Return [x, y] of the center of cell containing provided text 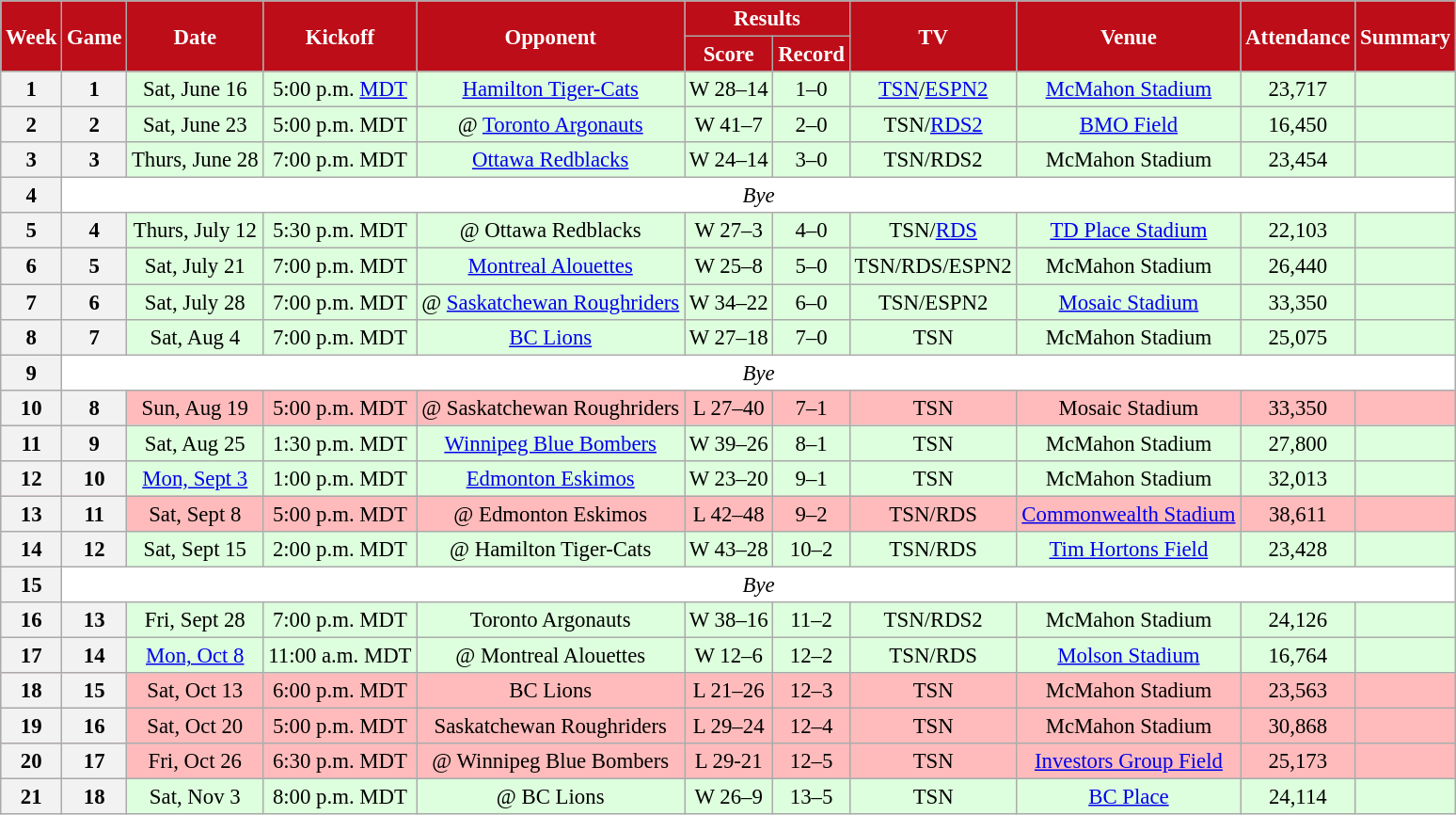
23,428 [1298, 550]
W 28–14 [729, 89]
Mon, Sept 3 [196, 479]
Fri, Oct 26 [196, 761]
5–0 [811, 266]
27,800 [1298, 443]
W 27–3 [729, 231]
6:30 p.m. MDT [340, 761]
L 29–24 [729, 727]
12–3 [811, 691]
6–0 [811, 302]
12–4 [811, 727]
2:00 p.m. MDT [340, 550]
Saskatchewan Roughriders [551, 727]
W 24–14 [729, 160]
Winnipeg Blue Bombers [551, 443]
22,103 [1298, 231]
BMO Field [1129, 125]
@ Ottawa Redblacks [551, 231]
7–1 [811, 407]
L 29-21 [729, 761]
Venue [1129, 36]
W 12–6 [729, 656]
25,173 [1298, 761]
Thurs, July 12 [196, 231]
L 27–40 [729, 407]
30,868 [1298, 727]
38,611 [1298, 514]
@ BC Lions [551, 797]
Game [94, 36]
L 21–26 [729, 691]
@ Edmonton Eskimos [551, 514]
13–5 [811, 797]
Sun, Aug 19 [196, 407]
Opponent [551, 36]
@ Winnipeg Blue Bombers [551, 761]
W 43–28 [729, 550]
TSN/RDS/ESPN2 [933, 266]
11–2 [811, 620]
Hamilton Tiger-Cats [551, 89]
BC Place [1129, 797]
W 25–8 [729, 266]
Sat, Oct 13 [196, 691]
21 [32, 797]
12–5 [811, 761]
W 38–16 [729, 620]
W 26–9 [729, 797]
1:30 p.m. MDT [340, 443]
Record [811, 55]
W 23–20 [729, 479]
Commonwealth Stadium [1129, 514]
4–0 [811, 231]
9–2 [811, 514]
5:30 p.m. MDT [340, 231]
Edmonton Eskimos [551, 479]
26,440 [1298, 266]
TV [933, 36]
Sat, Nov 3 [196, 797]
32,013 [1298, 479]
9–1 [811, 479]
25,075 [1298, 337]
Sat, June 16 [196, 89]
Tim Hortons Field [1129, 550]
Date [196, 36]
8–1 [811, 443]
Montreal Alouettes [551, 266]
L 42–48 [729, 514]
Investors Group Field [1129, 761]
20 [32, 761]
23,563 [1298, 691]
Kickoff [340, 36]
W 27–18 [729, 337]
Sat, July 28 [196, 302]
Sat, Sept 8 [196, 514]
12–2 [811, 656]
Ottawa Redblacks [551, 160]
24,114 [1298, 797]
23,454 [1298, 160]
Sat, Aug 25 [196, 443]
W 41–7 [729, 125]
Summary [1405, 36]
Sat, July 21 [196, 266]
Fri, Sept 28 [196, 620]
23,717 [1298, 89]
11:00 a.m. MDT [340, 656]
@ Toronto Argonauts [551, 125]
Thurs, June 28 [196, 160]
Results [768, 19]
1:00 p.m. MDT [340, 479]
Sat, Oct 20 [196, 727]
1–0 [811, 89]
Sat, Sept 15 [196, 550]
Mon, Oct 8 [196, 656]
24,126 [1298, 620]
@ Hamilton Tiger-Cats [551, 550]
W 34–22 [729, 302]
8:00 p.m. MDT [340, 797]
19 [32, 727]
TD Place Stadium [1129, 231]
@ Montreal Alouettes [551, 656]
Attendance [1298, 36]
Toronto Argonauts [551, 620]
Sat, Aug 4 [196, 337]
7–0 [811, 337]
10–2 [811, 550]
Week [32, 36]
Molson Stadium [1129, 656]
16,450 [1298, 125]
2–0 [811, 125]
3–0 [811, 160]
W 39–26 [729, 443]
16,764 [1298, 656]
Sat, June 23 [196, 125]
Score [729, 55]
6:00 p.m. MDT [340, 691]
